For the text-containing cell, return its midpoint in (x, y) coordinate format. 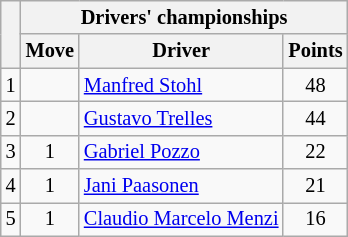
Manfred Stohl (181, 85)
Driver (181, 51)
3 (11, 152)
16 (315, 219)
2 (11, 118)
Drivers' championships (184, 17)
5 (11, 219)
44 (315, 118)
Jani Paasonen (181, 186)
21 (315, 186)
Gustavo Trelles (181, 118)
Gabriel Pozzo (181, 152)
48 (315, 85)
4 (11, 186)
Move (50, 51)
Claudio Marcelo Menzi (181, 219)
22 (315, 152)
Points (315, 51)
